Detect which cell encompasses the target text, then output its [X, Y] center coordinate. 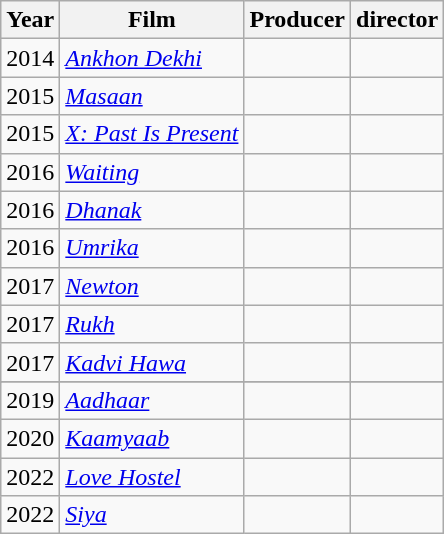
X: Past Is Present [152, 134]
Kaamyaab [152, 438]
Aadhaar [152, 400]
Masaan [152, 96]
Film [152, 20]
Waiting [152, 172]
Newton [152, 286]
Year [30, 20]
Dhanak [152, 210]
Ankhon Dekhi [152, 58]
2014 [30, 58]
Umrika [152, 248]
Producer [298, 20]
Love Hostel [152, 477]
Kadvi Hawa [152, 362]
2020 [30, 438]
Siya [152, 515]
director [398, 20]
2019 [30, 400]
Rukh [152, 324]
